Return (X, Y) of the center of cell containing provided text 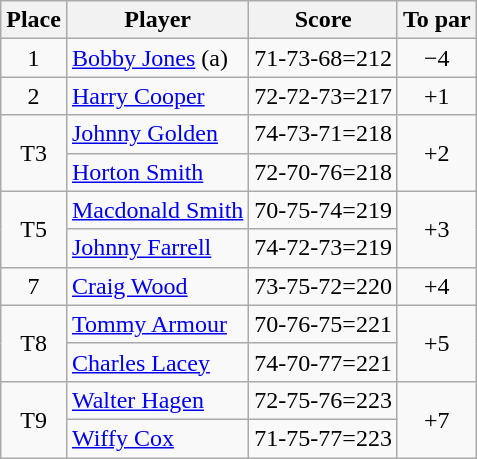
70-76-75=221 (324, 324)
72-70-76=218 (324, 172)
−4 (436, 58)
Bobby Jones (a) (157, 58)
+7 (436, 419)
Johnny Farrell (157, 248)
Macdonald Smith (157, 210)
To par (436, 20)
T5 (34, 229)
Score (324, 20)
73-75-72=220 (324, 286)
72-72-73=217 (324, 96)
71-75-77=223 (324, 438)
+1 (436, 96)
Tommy Armour (157, 324)
74-72-73=219 (324, 248)
2 (34, 96)
Charles Lacey (157, 362)
T3 (34, 153)
Johnny Golden (157, 134)
T9 (34, 419)
+2 (436, 153)
72-75-76=223 (324, 400)
Wiffy Cox (157, 438)
71-73-68=212 (324, 58)
+3 (436, 229)
T8 (34, 343)
7 (34, 286)
Walter Hagen (157, 400)
Player (157, 20)
Horton Smith (157, 172)
+4 (436, 286)
74-73-71=218 (324, 134)
+5 (436, 343)
1 (34, 58)
Harry Cooper (157, 96)
70-75-74=219 (324, 210)
Craig Wood (157, 286)
74-70-77=221 (324, 362)
Place (34, 20)
